Return the [X, Y] coordinate for the center point of the cell that contains the specified text.  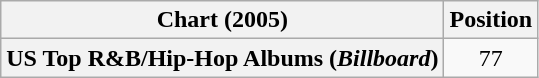
US Top R&B/Hip-Hop Albums (Billboard) [222, 58]
Position [491, 20]
Chart (2005) [222, 20]
77 [491, 58]
